Detect which cell encompasses the target text, then output its [x, y] center coordinate. 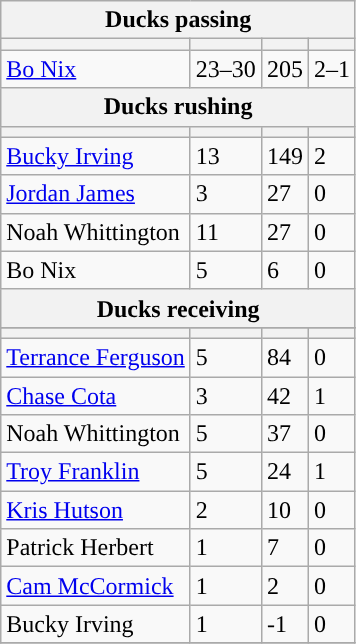
13 [226, 156]
Patrick Herbert [96, 548]
6 [284, 270]
23–30 [226, 69]
7 [284, 548]
Troy Franklin [96, 472]
Jordan James [96, 194]
Ducks rushing [178, 107]
Ducks receiving [178, 308]
149 [284, 156]
Kris Hutson [96, 510]
Terrance Ferguson [96, 357]
205 [284, 69]
84 [284, 357]
2–1 [332, 69]
Cam McCormick [96, 586]
42 [284, 395]
Chase Cota [96, 395]
24 [284, 472]
11 [226, 232]
37 [284, 434]
Ducks passing [178, 20]
10 [284, 510]
-1 [284, 624]
